Pinpoint the cell where the given text exists, returning its [X, Y] midpoint coordinate. 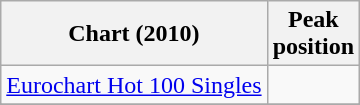
Chart (2010) [134, 34]
Eurochart Hot 100 Singles [134, 85]
Peakposition [313, 34]
